Pinpoint the cell where the given text exists, returning its [x, y] midpoint coordinate. 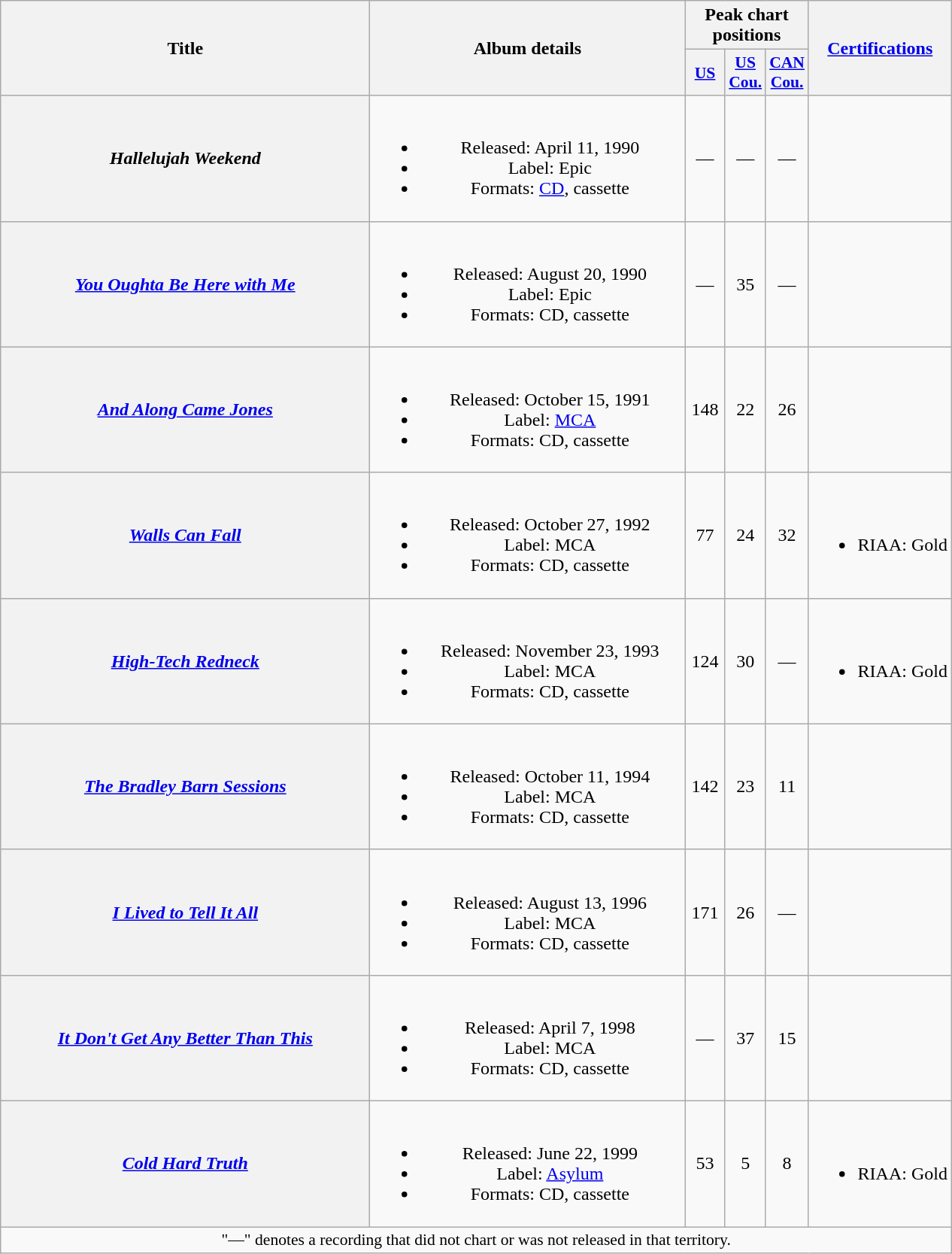
Peak chartpositions [747, 26]
And Along Came Jones [185, 409]
22 [745, 409]
High-Tech Redneck [185, 660]
Released: October 27, 1992Label: MCAFormats: CD, cassette [528, 536]
32 [787, 536]
142 [705, 787]
Album details [528, 48]
77 [705, 536]
171 [705, 912]
Released: April 7, 1998Label: MCAFormats: CD, cassette [528, 1038]
I Lived to Tell It All [185, 912]
US [705, 72]
The Bradley Barn Sessions [185, 787]
You Oughta Be Here with Me [185, 284]
"—" denotes a recording that did not chart or was not released in that territory. [477, 1240]
124 [705, 660]
CANCou. [787, 72]
Certifications [880, 48]
Cold Hard Truth [185, 1163]
30 [745, 660]
23 [745, 787]
8 [787, 1163]
35 [745, 284]
USCou. [745, 72]
Walls Can Fall [185, 536]
It Don't Get Any Better Than This [185, 1038]
Released: August 13, 1996Label: MCAFormats: CD, cassette [528, 912]
Released: June 22, 1999Label: AsylumFormats: CD, cassette [528, 1163]
Released: October 11, 1994Label: MCAFormats: CD, cassette [528, 787]
148 [705, 409]
24 [745, 536]
Released: October 15, 1991Label: MCAFormats: CD, cassette [528, 409]
Title [185, 48]
Hallelujah Weekend [185, 158]
37 [745, 1038]
Released: August 20, 1990Label: EpicFormats: CD, cassette [528, 284]
5 [745, 1163]
15 [787, 1038]
Released: November 23, 1993Label: MCAFormats: CD, cassette [528, 660]
53 [705, 1163]
11 [787, 787]
Released: April 11, 1990Label: EpicFormats: CD, cassette [528, 158]
